Extract the (x, y) coordinate from the center of the cell holding the provided text.  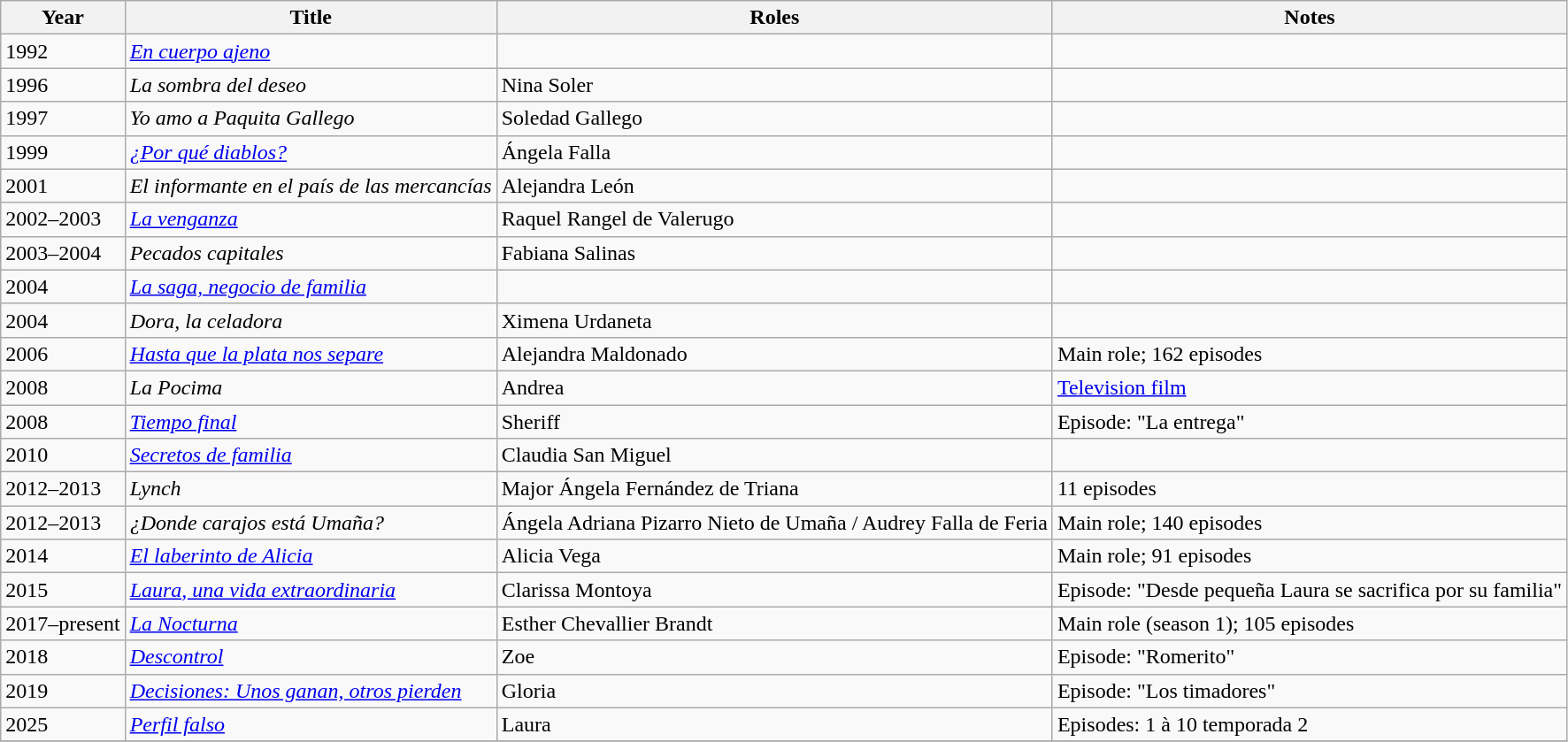
Clarissa Montoya (774, 590)
2015 (63, 590)
Hasta que la plata nos separe (311, 354)
Alejandra Maldonado (774, 354)
Title (311, 18)
El informante en el país de las mercancías (311, 186)
2001 (63, 186)
2014 (63, 556)
Lynch (311, 489)
Descontrol (311, 657)
La saga, negocio de familia (311, 287)
Ángela Adriana Pizarro Nieto de Umaña / Audrey Falla de Feria (774, 523)
1992 (63, 51)
Alicia Vega (774, 556)
Main role; 91 episodes (1310, 556)
Episode: "Desde pequeña Laura se sacrifica por su familia" (1310, 590)
¿Por qué diablos? (311, 152)
Esther Chevallier Brandt (774, 623)
1997 (63, 119)
Zoe (774, 657)
Andrea (774, 387)
Alejandra León (774, 186)
Episode: "La entrega" (1310, 422)
Secretos de familia (311, 455)
2018 (63, 657)
2003–2004 (63, 253)
2017–present (63, 623)
Main role; 140 episodes (1310, 523)
2019 (63, 691)
Fabiana Salinas (774, 253)
La Pocima (311, 387)
2002–2003 (63, 219)
Nina Soler (774, 85)
El laberinto de Alicia (311, 556)
11 episodes (1310, 489)
1996 (63, 85)
Main role (season 1); 105 episodes (1310, 623)
Laura, una vida extraordinaria (311, 590)
2010 (63, 455)
Major Ángela Fernández de Triana (774, 489)
Episode: "Los timadores" (1310, 691)
Gloria (774, 691)
2006 (63, 354)
1999 (63, 152)
Decisiones: Unos ganan, otros pierden (311, 691)
Notes (1310, 18)
Ximena Urdaneta (774, 320)
Sheriff (774, 422)
Soledad Gallego (774, 119)
Dora, la celadora (311, 320)
Television film (1310, 387)
La sombra del deseo (311, 85)
Pecados capitales (311, 253)
Laura (774, 724)
¿Donde carajos está Umaña? (311, 523)
Ángela Falla (774, 152)
En cuerpo ajeno (311, 51)
2025 (63, 724)
Episodes: 1 à 10 temporada 2 (1310, 724)
Raquel Rangel de Valerugo (774, 219)
Episode: "Romerito" (1310, 657)
Yo amo a Paquita Gallego (311, 119)
Main role; 162 episodes (1310, 354)
Perfil falso (311, 724)
La Nocturna (311, 623)
La venganza (311, 219)
Tiempo final (311, 422)
Roles (774, 18)
Claudia San Miguel (774, 455)
Year (63, 18)
